Provide the (X, Y) coordinate of the cell's center where the given text is located.  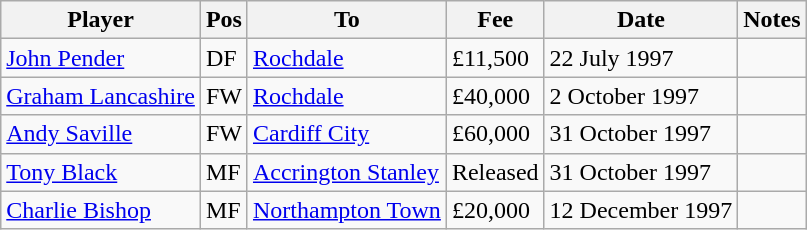
Player (101, 20)
Cardiff City (346, 134)
Accrington Stanley (346, 172)
Released (495, 172)
£60,000 (495, 134)
Andy Saville (101, 134)
Tony Black (101, 172)
To (346, 20)
12 December 1997 (641, 210)
Northampton Town (346, 210)
Graham Lancashire (101, 96)
DF (224, 58)
Fee (495, 20)
John Pender (101, 58)
£20,000 (495, 210)
Notes (772, 20)
Charlie Bishop (101, 210)
£11,500 (495, 58)
£40,000 (495, 96)
Pos (224, 20)
2 October 1997 (641, 96)
22 July 1997 (641, 58)
Date (641, 20)
